Identify which cell holds the provided text, then report its (x, y) central coordinate. 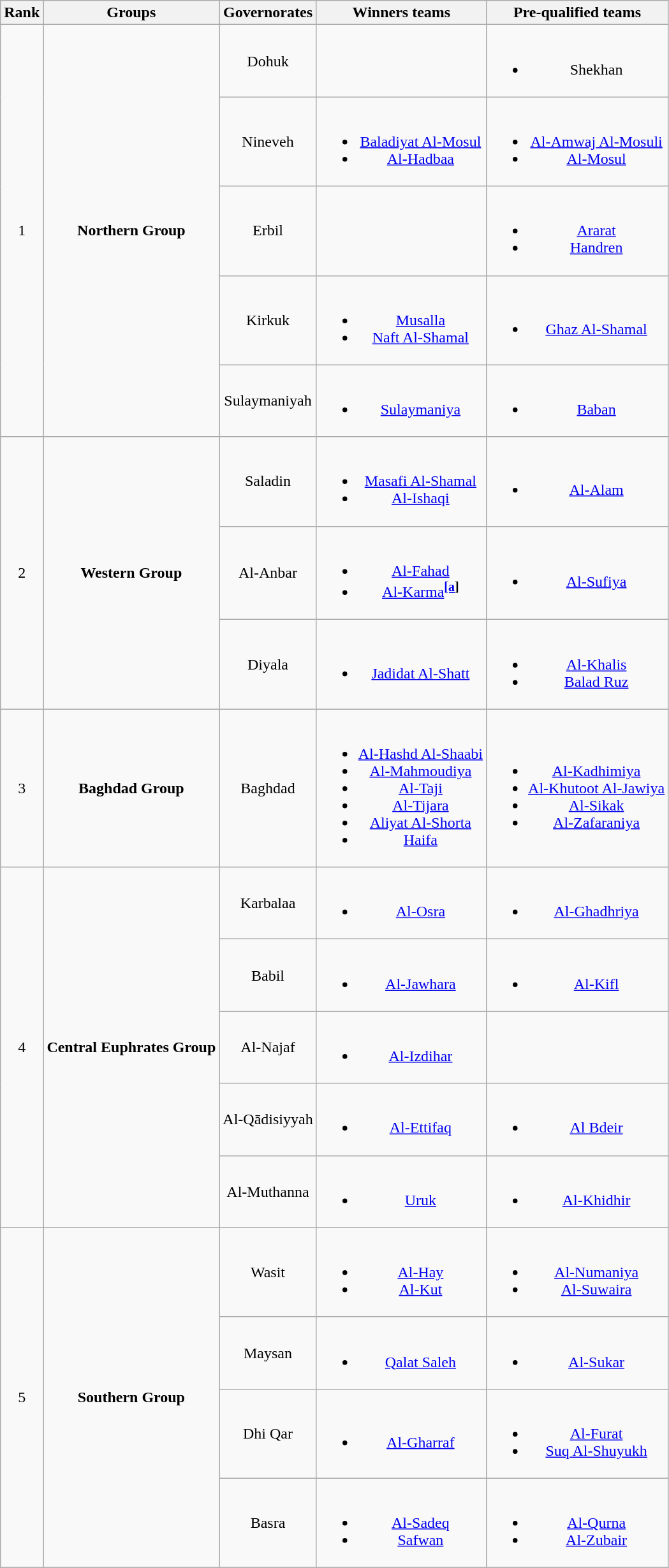
Al-FuratSuq Al-Shuyukh (578, 1433)
Saladin (268, 481)
Sulaymaniya (401, 400)
1 (22, 231)
Northern Group (131, 231)
AraratHandren (578, 231)
Diyala (268, 664)
Babil (268, 976)
Al-Ghadhriya (578, 903)
Wasit (268, 1272)
Uruk (401, 1191)
Al-HayAl-Kut (401, 1272)
Al-Qādisiyyah (268, 1120)
Shekhan (578, 61)
Karbalaa (268, 903)
Al-Jawhara (401, 976)
Al Bdeir (578, 1120)
Al-Najaf (268, 1047)
Al-Gharraf (401, 1433)
Maysan (268, 1353)
Nineveh (268, 142)
Al-Anbar (268, 573)
Ghaz Al-Shamal (578, 320)
Groups (131, 13)
Dohuk (268, 61)
Qalat Saleh (401, 1353)
Al-Alam (578, 481)
Sulaymaniyah (268, 400)
Al-Sukar (578, 1353)
Basra (268, 1523)
Al-KadhimiyaAl-Khutoot Al-JawiyaAl-SikakAl-Zafaraniya (578, 788)
Al-SadeqSafwan (401, 1523)
Baban (578, 400)
Al-Osra (401, 903)
Baladiyat Al-MosulAl-Hadbaa (401, 142)
4 (22, 1047)
Al-Sufiya (578, 573)
Al-NumaniyaAl-Suwaira (578, 1272)
Dhi Qar (268, 1433)
Al-Khidhir (578, 1191)
Al-Amwaj Al-MosuliAl-Mosul (578, 142)
Al-FahadAl-Karma[a] (401, 573)
Jadidat Al-Shatt (401, 664)
Baghdad Group (131, 788)
Al-QurnaAl-Zubair (578, 1523)
Al-Hashd Al-ShaabiAl-MahmoudiyaAl-TajiAl-TijaraAliyat Al-ShortaHaifa (401, 788)
Rank (22, 13)
Western Group (131, 573)
Al-Ettifaq (401, 1120)
Southern Group (131, 1398)
MusallaNaft Al-Shamal (401, 320)
2 (22, 573)
5 (22, 1398)
Al-KhalisBalad Ruz (578, 664)
Erbil (268, 231)
Al-Kifl (578, 976)
Kirkuk (268, 320)
3 (22, 788)
Baghdad (268, 788)
Masafi Al-ShamalAl-Ishaqi (401, 481)
Al-Muthanna (268, 1191)
Al-Izdihar (401, 1047)
Winners teams (401, 13)
Governorates (268, 13)
Central Euphrates Group (131, 1047)
Pre-qualified teams (578, 13)
